Detect which cell encompasses the target text, then output its (X, Y) center coordinate. 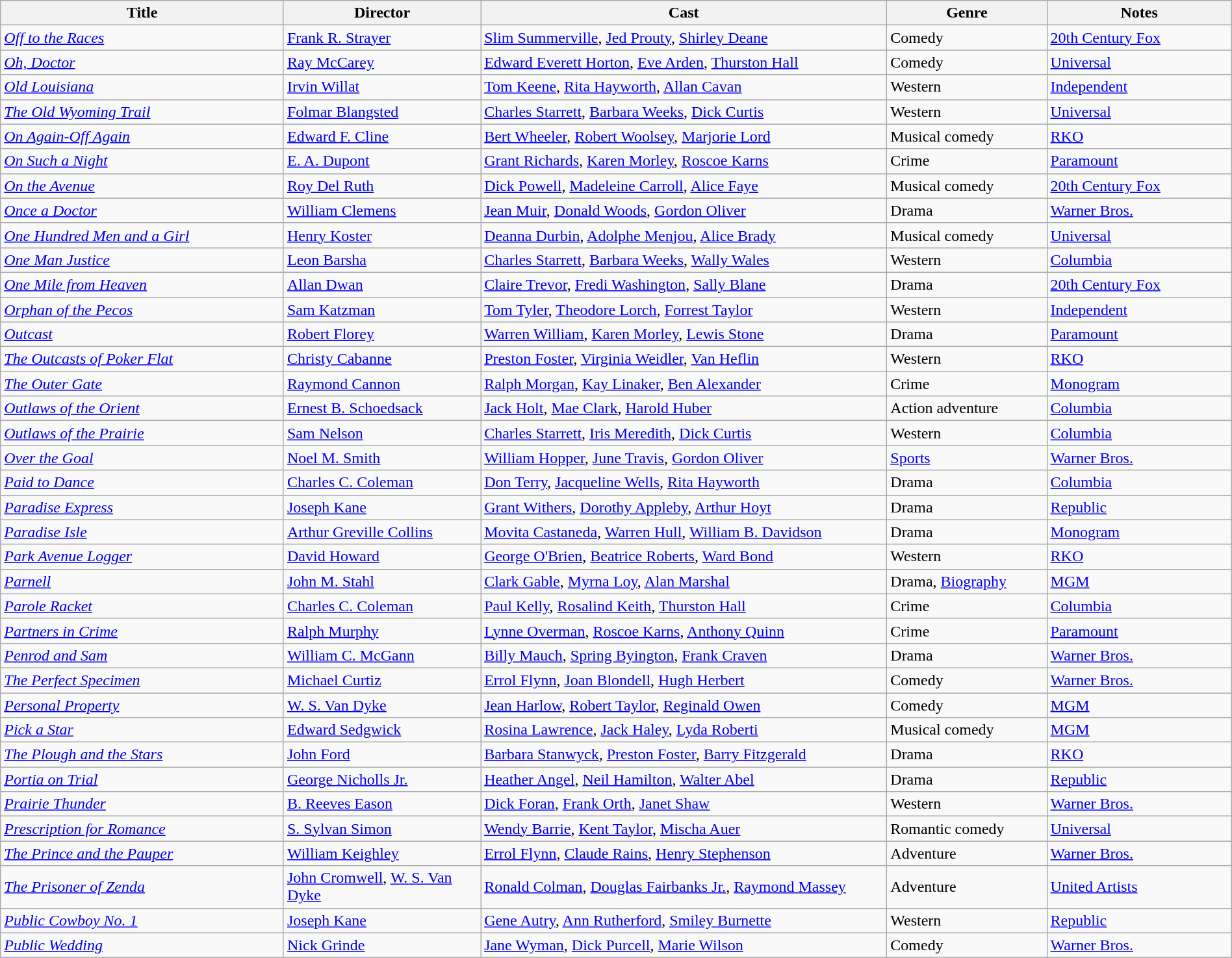
S. Sylvan Simon (382, 829)
Rosina Lawrence, Jack Haley, Lyda Roberti (684, 730)
Penrod and Sam (142, 655)
Don Terry, Jacqueline Wells, Rita Hayworth (684, 483)
Gene Autry, Ann Rutherford, Smiley Burnette (684, 920)
Nick Grinde (382, 945)
Sam Katzman (382, 310)
Folmar Blangsted (382, 112)
Ralph Morgan, Kay Linaker, Ben Alexander (684, 384)
Errol Flynn, Claude Rains, Henry Stephenson (684, 853)
Sports (967, 458)
Pick a Star (142, 730)
Jane Wyman, Dick Purcell, Marie Wilson (684, 945)
Claire Trevor, Fredi Washington, Sally Blane (684, 284)
Billy Mauch, Spring Byington, Frank Craven (684, 655)
The Outer Gate (142, 384)
United Artists (1139, 887)
W. S. Van Dyke (382, 705)
Christy Cabanne (382, 359)
David Howard (382, 557)
Outlaws of the Orient (142, 409)
Parole Racket (142, 606)
Sam Nelson (382, 433)
John M. Stahl (382, 581)
Preston Foster, Virginia Weidler, Van Heflin (684, 359)
The Plough and the Stars (142, 755)
Director (382, 13)
On Such a Night (142, 161)
Roy Del Ruth (382, 186)
Romantic comedy (967, 829)
Lynne Overman, Roscoe Karns, Anthony Quinn (684, 631)
Ronald Colman, Douglas Fairbanks Jr., Raymond Massey (684, 887)
William Keighley (382, 853)
Bert Wheeler, Robert Woolsey, Marjorie Lord (684, 136)
George Nicholls Jr. (382, 779)
Warren William, Karen Morley, Lewis Stone (684, 334)
George O'Brien, Beatrice Roberts, Ward Bond (684, 557)
Outcast (142, 334)
Charles Starrett, Barbara Weeks, Wally Wales (684, 260)
Arthur Greville Collins (382, 532)
Grant Richards, Karen Morley, Roscoe Karns (684, 161)
Raymond Cannon (382, 384)
One Man Justice (142, 260)
Paradise Express (142, 507)
The Old Wyoming Trail (142, 112)
Irvin Willat (382, 87)
Michael Curtiz (382, 680)
Portia on Trial (142, 779)
Errol Flynn, Joan Blondell, Hugh Herbert (684, 680)
Public Wedding (142, 945)
On the Avenue (142, 186)
Public Cowboy No. 1 (142, 920)
The Prisoner of Zenda (142, 887)
Prescription for Romance (142, 829)
John Ford (382, 755)
The Perfect Specimen (142, 680)
Ernest B. Schoedsack (382, 409)
Tom Tyler, Theodore Lorch, Forrest Taylor (684, 310)
The Prince and the Pauper (142, 853)
William Hopper, June Travis, Gordon Oliver (684, 458)
Clark Gable, Myrna Loy, Alan Marshal (684, 581)
Frank R. Strayer (382, 38)
Charles Starrett, Barbara Weeks, Dick Curtis (684, 112)
William C. McGann (382, 655)
Edward F. Cline (382, 136)
Slim Summerville, Jed Prouty, Shirley Deane (684, 38)
Dick Powell, Madeleine Carroll, Alice Faye (684, 186)
Paid to Dance (142, 483)
One Mile from Heaven (142, 284)
Off to the Races (142, 38)
Noel M. Smith (382, 458)
Over the Goal (142, 458)
Genre (967, 13)
John Cromwell, W. S. Van Dyke (382, 887)
Robert Florey (382, 334)
Jack Holt, Mae Clark, Harold Huber (684, 409)
Partners in Crime (142, 631)
One Hundred Men and a Girl (142, 235)
Oh, Doctor (142, 62)
Deanna Durbin, Adolphe Menjou, Alice Brady (684, 235)
Jean Muir, Donald Woods, Gordon Oliver (684, 210)
Allan Dwan (382, 284)
Heather Angel, Neil Hamilton, Walter Abel (684, 779)
Tom Keene, Rita Hayworth, Allan Cavan (684, 87)
Grant Withers, Dorothy Appleby, Arthur Hoyt (684, 507)
Edward Everett Horton, Eve Arden, Thurston Hall (684, 62)
Paradise Isle (142, 532)
Barbara Stanwyck, Preston Foster, Barry Fitzgerald (684, 755)
On Again-Off Again (142, 136)
Ray McCarey (382, 62)
The Outcasts of Poker Flat (142, 359)
Drama, Biography (967, 581)
Charles Starrett, Iris Meredith, Dick Curtis (684, 433)
E. A. Dupont (382, 161)
Parnell (142, 581)
Jean Harlow, Robert Taylor, Reginald Owen (684, 705)
Title (142, 13)
Once a Doctor (142, 210)
Prairie Thunder (142, 804)
Action adventure (967, 409)
Notes (1139, 13)
Cast (684, 13)
Orphan of the Pecos (142, 310)
Wendy Barrie, Kent Taylor, Mischa Auer (684, 829)
Old Louisiana (142, 87)
Park Avenue Logger (142, 557)
Dick Foran, Frank Orth, Janet Shaw (684, 804)
William Clemens (382, 210)
Ralph Murphy (382, 631)
Movita Castaneda, Warren Hull, William B. Davidson (684, 532)
B. Reeves Eason (382, 804)
Paul Kelly, Rosalind Keith, Thurston Hall (684, 606)
Leon Barsha (382, 260)
Edward Sedgwick (382, 730)
Henry Koster (382, 235)
Outlaws of the Prairie (142, 433)
Personal Property (142, 705)
